For the text-containing cell, return its midpoint in [x, y] coordinate format. 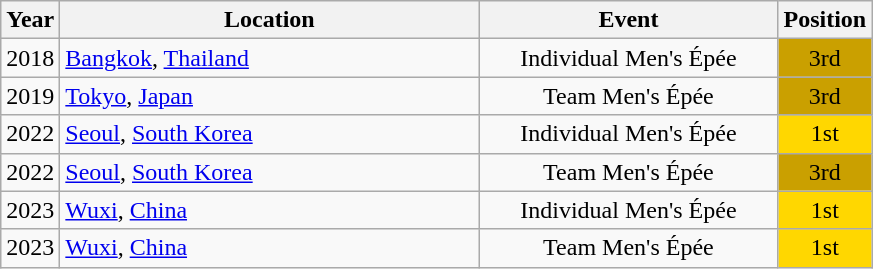
Position [825, 20]
2019 [30, 96]
2018 [30, 58]
Bangkok, Thailand [270, 58]
Tokyo, Japan [270, 96]
Event [628, 20]
Location [270, 20]
Year [30, 20]
